Locate the cell with the specified text and output its [X, Y] center coordinate. 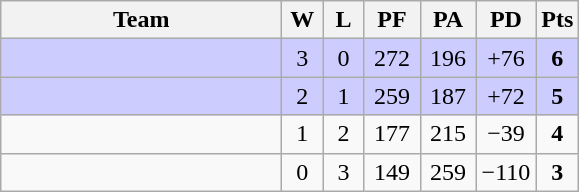
187 [448, 96]
+72 [506, 96]
PD [506, 20]
196 [448, 58]
PA [448, 20]
177 [392, 134]
−110 [506, 172]
149 [392, 172]
W [302, 20]
Team [142, 20]
+76 [506, 58]
6 [558, 58]
−39 [506, 134]
PF [392, 20]
L [344, 20]
272 [392, 58]
5 [558, 96]
4 [558, 134]
215 [448, 134]
Pts [558, 20]
